Detect which cell encompasses the target text, then output its [x, y] center coordinate. 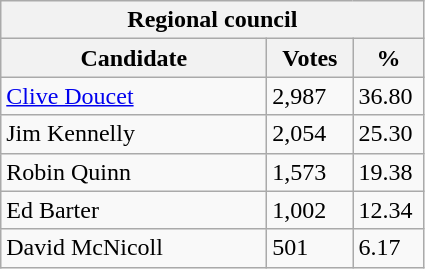
2,987 [310, 96]
12.34 [388, 210]
2,054 [310, 134]
Regional council [212, 20]
36.80 [388, 96]
25.30 [388, 134]
Ed Barter [134, 210]
1,002 [310, 210]
Clive Doucet [134, 96]
Candidate [134, 58]
Votes [310, 58]
Jim Kennelly [134, 134]
501 [310, 248]
% [388, 58]
19.38 [388, 172]
6.17 [388, 248]
1,573 [310, 172]
Robin Quinn [134, 172]
David McNicoll [134, 248]
